Determine the (x, y) coordinate at the center of the cell enclosing the given text.  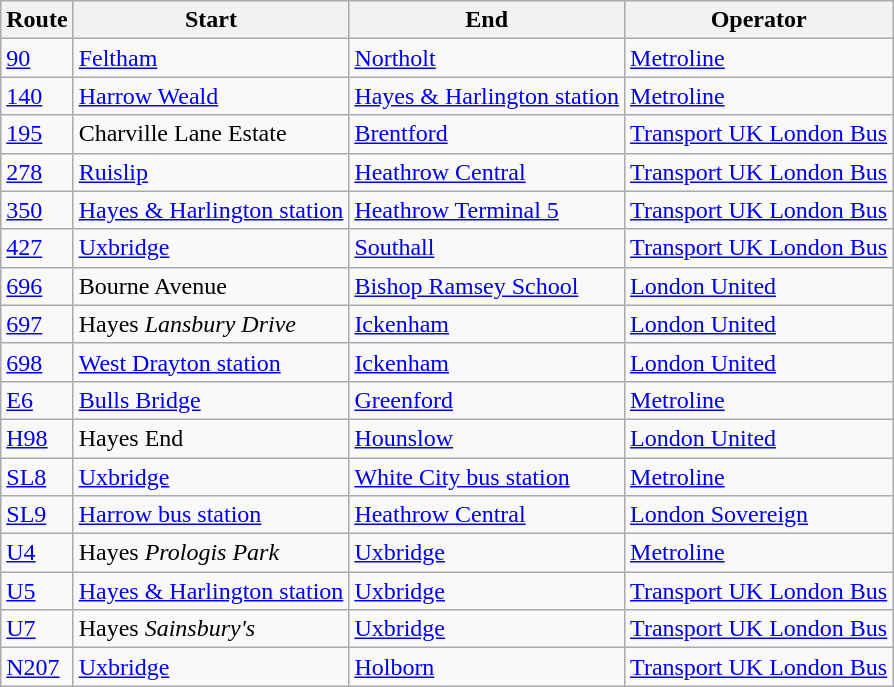
Bishop Ramsey School (487, 286)
Holborn (487, 667)
U4 (37, 553)
Harrow bus station (211, 515)
U5 (37, 591)
Route (37, 20)
Hounslow (487, 438)
Start (211, 20)
U7 (37, 629)
195 (37, 134)
Charville Lane Estate (211, 134)
Bourne Avenue (211, 286)
Southall (487, 248)
696 (37, 286)
Greenford (487, 400)
697 (37, 324)
SL9 (37, 515)
End (487, 20)
Harrow Weald (211, 96)
Hayes Lansbury Drive (211, 324)
Hayes Prologis Park (211, 553)
SL8 (37, 477)
427 (37, 248)
278 (37, 172)
E6 (37, 400)
350 (37, 210)
Brentford (487, 134)
140 (37, 96)
N207 (37, 667)
White City bus station (487, 477)
Northolt (487, 58)
Hayes Sainsbury's (211, 629)
West Drayton station (211, 362)
Feltham (211, 58)
Hayes End (211, 438)
Heathrow Terminal 5 (487, 210)
Ruislip (211, 172)
London Sovereign (759, 515)
Bulls Bridge (211, 400)
H98 (37, 438)
698 (37, 362)
Operator (759, 20)
90 (37, 58)
